Pinpoint the cell where the given text exists, returning its (X, Y) midpoint coordinate. 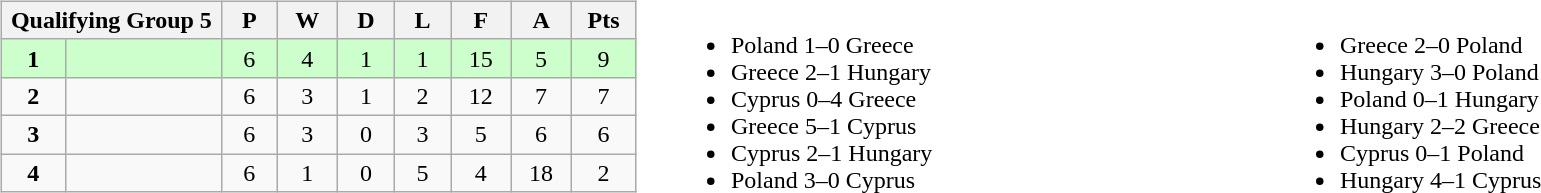
Pts (603, 20)
F (481, 20)
15 (481, 58)
9 (603, 58)
12 (481, 96)
Qualifying Group 5 (111, 20)
W (307, 20)
D (366, 20)
P (250, 20)
L (422, 20)
A (541, 20)
18 (541, 173)
